Return the [x, y] coordinate for the center point of the cell that contains the specified text.  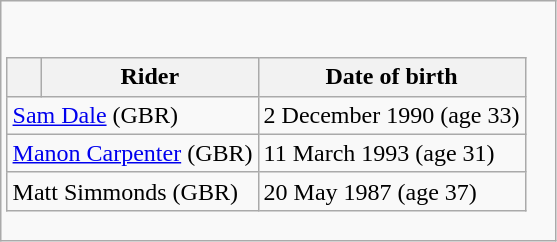
Manon Carpenter (GBR) [132, 153]
Sam Dale (GBR) [132, 115]
Matt Simmonds (GBR) [132, 191]
Rider Date of birth Sam Dale (GBR) 2 December 1990 (age 33) Manon Carpenter (GBR) 11 March 1993 (age 31) Matt Simmonds (GBR) 20 May 1987 (age 37) [278, 121]
Rider [150, 77]
2 December 1990 (age 33) [392, 115]
11 March 1993 (age 31) [392, 153]
20 May 1987 (age 37) [392, 191]
Date of birth [392, 77]
